Extract the [X, Y] coordinate from the center of the cell holding the provided text.  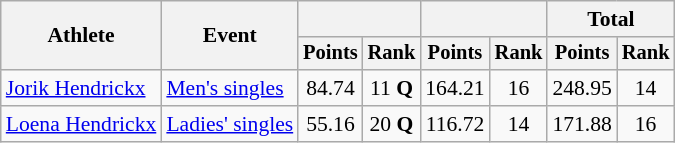
116.72 [454, 124]
Jorik Hendrickx [82, 88]
Ladies' singles [230, 124]
11 Q [392, 88]
164.21 [454, 88]
248.95 [582, 88]
55.16 [330, 124]
Men's singles [230, 88]
Event [230, 36]
Total [610, 19]
171.88 [582, 124]
20 Q [392, 124]
Athlete [82, 36]
84.74 [330, 88]
Loena Hendrickx [82, 124]
